Output the [X, Y] coordinate of the center of the cell containing the given text.  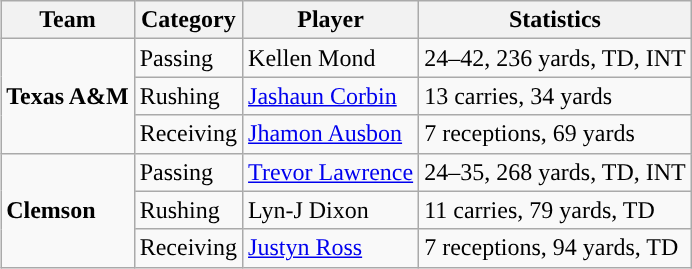
Category [188, 20]
24–35, 268 yards, TD, INT [556, 172]
Texas A&M [68, 96]
Trevor Lawrence [331, 172]
Lyn-J Dixon [331, 210]
Jashaun Corbin [331, 96]
13 carries, 34 yards [556, 96]
Jhamon Ausbon [331, 134]
7 receptions, 69 yards [556, 134]
Kellen Mond [331, 58]
24–42, 236 yards, TD, INT [556, 58]
Player [331, 20]
11 carries, 79 yards, TD [556, 210]
Team [68, 20]
Clemson [68, 210]
7 receptions, 94 yards, TD [556, 248]
Justyn Ross [331, 248]
Statistics [556, 20]
